Return [x, y] of the center of cell containing provided text 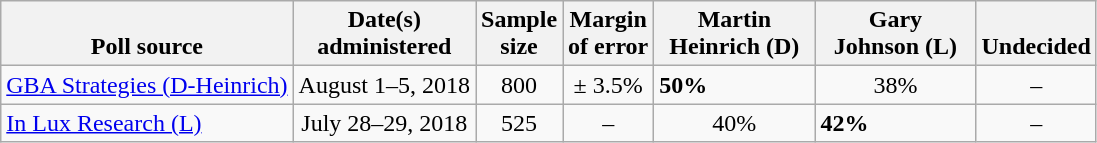
Poll source [147, 34]
July 28–29, 2018 [384, 123]
Samplesize [520, 34]
GaryJohnson (L) [896, 34]
MartinHeinrich (D) [734, 34]
38% [896, 85]
± 3.5% [608, 85]
In Lux Research (L) [147, 123]
50% [734, 85]
40% [734, 123]
August 1–5, 2018 [384, 85]
800 [520, 85]
42% [896, 123]
Undecided [1036, 34]
Marginof error [608, 34]
Date(s)administered [384, 34]
525 [520, 123]
GBA Strategies (D-Heinrich) [147, 85]
